Determine the (X, Y) coordinate at the center of the cell enclosing the given text.  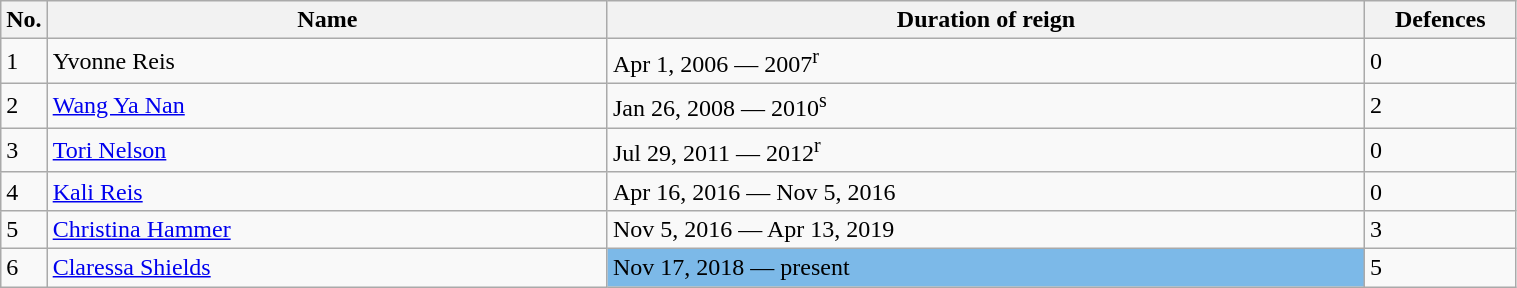
Jan 26, 2008 — 2010s (986, 106)
Name (327, 20)
Nov 17, 2018 — present (986, 268)
Christina Hammer (327, 230)
Kali Reis (327, 191)
Claressa Shields (327, 268)
6 (24, 268)
Nov 5, 2016 — Apr 13, 2019 (986, 230)
No. (24, 20)
Wang Ya Nan (327, 106)
Duration of reign (986, 20)
Jul 29, 2011 — 2012r (986, 150)
Apr 16, 2016 — Nov 5, 2016 (986, 191)
Defences (1441, 20)
Tori Nelson (327, 150)
4 (24, 191)
Apr 1, 2006 — 2007r (986, 62)
1 (24, 62)
Yvonne Reis (327, 62)
